Detect which cell encompasses the target text, then output its [X, Y] center coordinate. 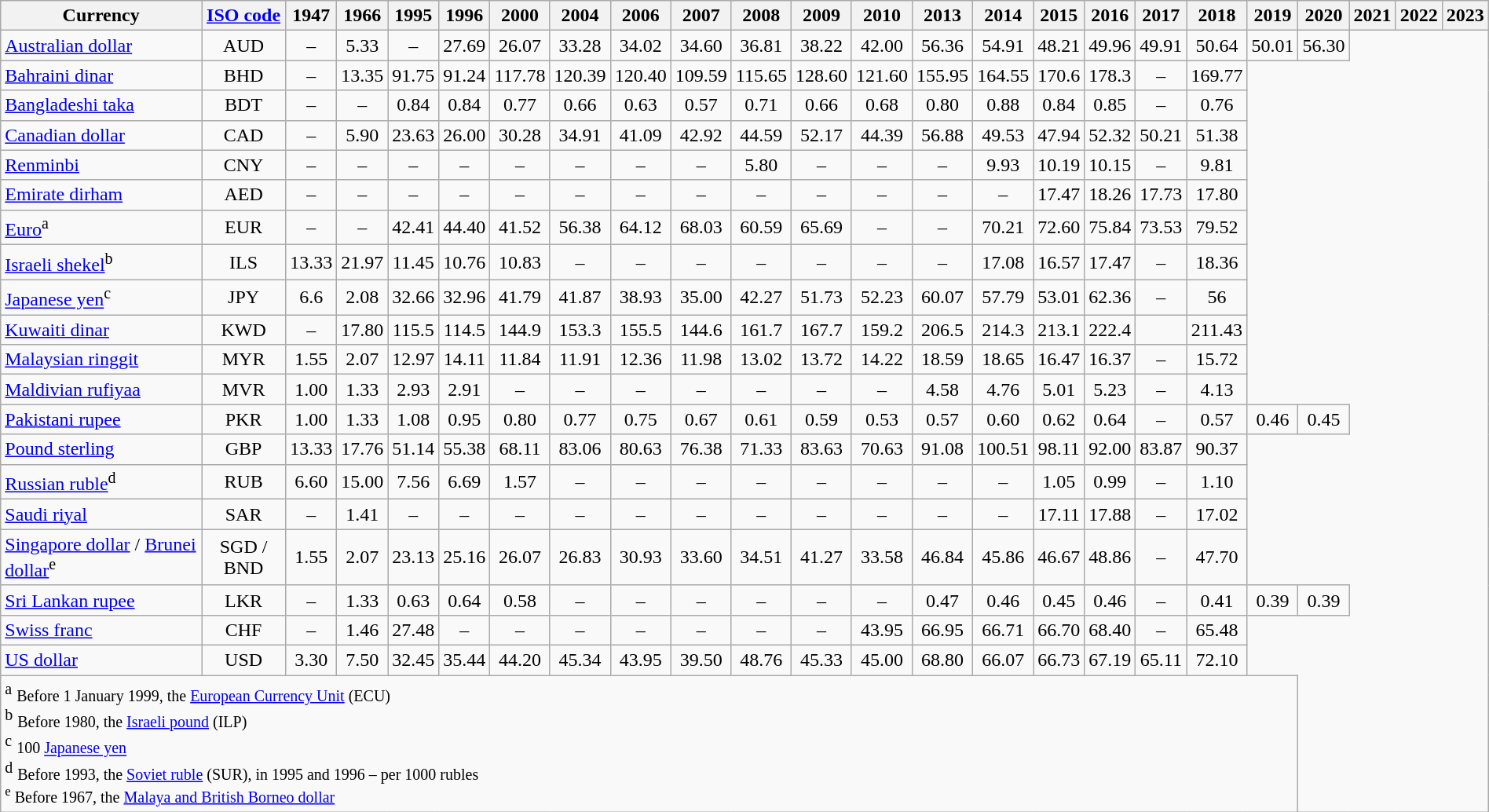
AUD [243, 46]
35.44 [465, 660]
12.36 [641, 360]
0.58 [520, 600]
ILS [243, 262]
47.70 [1217, 558]
32.66 [413, 297]
PKR [243, 419]
5.90 [363, 135]
44.59 [761, 135]
0.67 [701, 419]
35.00 [701, 297]
2020 [1324, 16]
0.68 [881, 105]
18.26 [1110, 195]
Sri Lankan rupee [101, 600]
0.61 [761, 419]
Emirate dirham [101, 195]
Bahraini dinar [101, 75]
2000 [520, 16]
42.41 [413, 228]
90.37 [1217, 449]
Maldivian rufiyaa [101, 390]
51.14 [413, 449]
1.46 [363, 630]
Pakistani rupee [101, 419]
120.40 [641, 75]
83.87 [1161, 449]
2016 [1110, 16]
44.39 [881, 135]
72.10 [1217, 660]
10.83 [520, 262]
60.07 [942, 297]
68.40 [1110, 630]
72.60 [1059, 228]
17.08 [1004, 262]
US dollar [101, 660]
49.53 [1004, 135]
9.81 [1217, 165]
2004 [580, 16]
92.00 [1110, 449]
50.64 [1217, 46]
2.08 [363, 297]
47.94 [1059, 135]
10.19 [1059, 165]
121.60 [881, 75]
Australian dollar [101, 46]
Renminbi [101, 165]
36.81 [761, 46]
114.5 [465, 330]
79.52 [1217, 228]
2.93 [413, 390]
144.9 [520, 330]
115.65 [761, 75]
91.24 [465, 75]
1966 [363, 16]
45.33 [821, 660]
75.84 [1110, 228]
11.98 [701, 360]
30.28 [520, 135]
56.88 [942, 135]
23.13 [413, 558]
44.20 [520, 660]
1.10 [1217, 482]
51.38 [1217, 135]
55.38 [465, 449]
ISO code [243, 16]
42.00 [881, 46]
2009 [821, 16]
49.96 [1110, 46]
214.3 [1004, 330]
0.62 [1059, 419]
1.08 [413, 419]
11.45 [413, 262]
41.27 [821, 558]
33.60 [701, 558]
41.79 [520, 297]
161.7 [761, 330]
34.51 [761, 558]
68.11 [520, 449]
JPY [243, 297]
1947 [311, 16]
2017 [1161, 16]
56.38 [580, 228]
213.1 [1059, 330]
17.73 [1161, 195]
2010 [881, 16]
CAD [243, 135]
16.57 [1059, 262]
2014 [1004, 16]
34.60 [701, 46]
1.41 [363, 514]
98.11 [1059, 449]
42.92 [701, 135]
GBP [243, 449]
39.50 [701, 660]
7.56 [413, 482]
16.37 [1110, 360]
49.91 [1161, 46]
211.43 [1217, 330]
0.95 [465, 419]
10.15 [1110, 165]
70.21 [1004, 228]
SAR [243, 514]
Kuwaiti dinar [101, 330]
0.60 [1004, 419]
66.73 [1059, 660]
76.38 [701, 449]
52.17 [821, 135]
56.36 [942, 46]
25.16 [465, 558]
167.7 [821, 330]
21.97 [363, 262]
17.88 [1110, 514]
155.5 [641, 330]
91.08 [942, 449]
56.30 [1324, 46]
13.72 [821, 360]
Bangladeshi taka [101, 105]
91.75 [413, 75]
52.23 [881, 297]
155.95 [942, 75]
0.76 [1217, 105]
CNY [243, 165]
13.02 [761, 360]
2021 [1373, 16]
153.3 [580, 330]
2006 [641, 16]
45.00 [881, 660]
4.13 [1217, 390]
2023 [1465, 16]
MVR [243, 390]
109.59 [701, 75]
2007 [701, 16]
50.01 [1272, 46]
66.95 [942, 630]
64.12 [641, 228]
Canadian dollar [101, 135]
12.97 [413, 360]
128.60 [821, 75]
34.91 [580, 135]
100.51 [1004, 449]
2019 [1272, 16]
18.65 [1004, 360]
206.5 [942, 330]
5.01 [1059, 390]
80.63 [641, 449]
53.01 [1059, 297]
6.69 [465, 482]
23.63 [413, 135]
73.53 [1161, 228]
14.22 [881, 360]
4.58 [942, 390]
178.3 [1110, 75]
144.6 [701, 330]
AED [243, 195]
15.72 [1217, 360]
0.47 [942, 600]
MYR [243, 360]
70.63 [881, 449]
62.36 [1110, 297]
32.96 [465, 297]
48.21 [1059, 46]
5.33 [363, 46]
41.09 [641, 135]
66.07 [1004, 660]
46.84 [942, 558]
2018 [1217, 16]
222.4 [1110, 330]
1.57 [520, 482]
1996 [465, 16]
2008 [761, 16]
RUB [243, 482]
Japanese yenc [101, 297]
11.84 [520, 360]
26.00 [465, 135]
5.80 [761, 165]
4.76 [1004, 390]
27.69 [465, 46]
0.41 [1217, 600]
17.11 [1059, 514]
11.91 [580, 360]
Swiss franc [101, 630]
0.88 [1004, 105]
CHF [243, 630]
32.45 [413, 660]
9.93 [1004, 165]
46.67 [1059, 558]
0.85 [1110, 105]
38.93 [641, 297]
60.59 [761, 228]
169.77 [1217, 75]
0.71 [761, 105]
16.47 [1059, 360]
18.36 [1217, 262]
71.33 [761, 449]
38.22 [821, 46]
10.76 [465, 262]
3.30 [311, 660]
41.87 [580, 297]
2.91 [465, 390]
120.39 [580, 75]
26.83 [580, 558]
17.02 [1217, 514]
65.11 [1161, 660]
68.03 [701, 228]
45.86 [1004, 558]
BDT [243, 105]
41.52 [520, 228]
13.35 [363, 75]
57.79 [1004, 297]
66.70 [1059, 630]
83.06 [580, 449]
SGD / BND [243, 558]
115.5 [413, 330]
54.91 [1004, 46]
14.11 [465, 360]
Pound sterling [101, 449]
USD [243, 660]
Saudi riyal [101, 514]
45.34 [580, 660]
2013 [942, 16]
Russian rubled [101, 482]
EUR [243, 228]
117.78 [520, 75]
44.40 [465, 228]
159.2 [881, 330]
56 [1217, 297]
Israeli shekelb [101, 262]
0.75 [641, 419]
0.59 [821, 419]
170.6 [1059, 75]
67.19 [1110, 660]
BHD [243, 75]
6.60 [311, 482]
50.21 [1161, 135]
0.53 [881, 419]
30.93 [641, 558]
Euroa [101, 228]
0.99 [1110, 482]
65.48 [1217, 630]
68.80 [942, 660]
2022 [1418, 16]
34.02 [641, 46]
65.69 [821, 228]
1995 [413, 16]
48.76 [761, 660]
KWD [243, 330]
18.59 [942, 360]
52.32 [1110, 135]
42.27 [761, 297]
33.28 [580, 46]
2015 [1059, 16]
83.63 [821, 449]
33.58 [881, 558]
Malaysian ringgit [101, 360]
Singapore dollar / Brunei dollare [101, 558]
164.55 [1004, 75]
66.71 [1004, 630]
6.6 [311, 297]
Currency [101, 16]
15.00 [363, 482]
17.76 [363, 449]
1.05 [1059, 482]
48.86 [1110, 558]
27.48 [413, 630]
LKR [243, 600]
7.50 [363, 660]
51.73 [821, 297]
5.23 [1110, 390]
